Output the (x, y) coordinate of the center of the cell containing the given text.  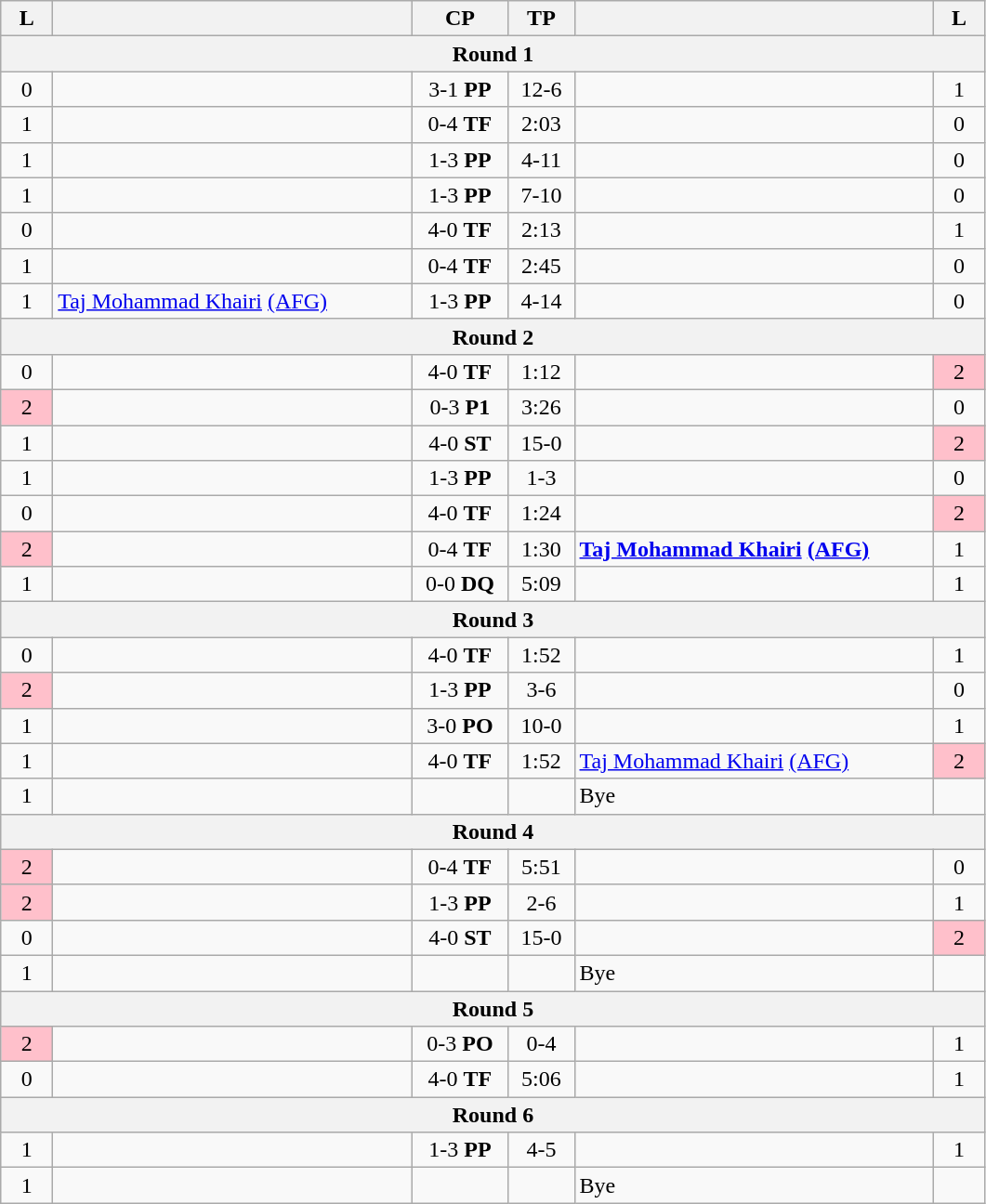
4-11 (541, 160)
3:26 (541, 407)
5:09 (541, 584)
3-0 PO (460, 726)
CP (460, 19)
2:03 (541, 124)
1:24 (541, 514)
0-3 P1 (460, 407)
2:45 (541, 266)
1:12 (541, 372)
5:51 (541, 867)
2:13 (541, 230)
4-5 (541, 1150)
1-3 (541, 478)
Round 3 (493, 620)
2-6 (541, 902)
4-14 (541, 301)
0-4 (541, 1044)
0-0 DQ (460, 584)
3-6 (541, 690)
3-1 PP (460, 89)
Round 6 (493, 1115)
Round 4 (493, 831)
Round 1 (493, 54)
10-0 (541, 726)
12-6 (541, 89)
1:30 (541, 549)
7-10 (541, 195)
5:06 (541, 1080)
Round 5 (493, 1008)
TP (541, 19)
Round 2 (493, 336)
0-3 PO (460, 1044)
